Search for the cell housing the specified text and yield its [x, y] center coordinate. 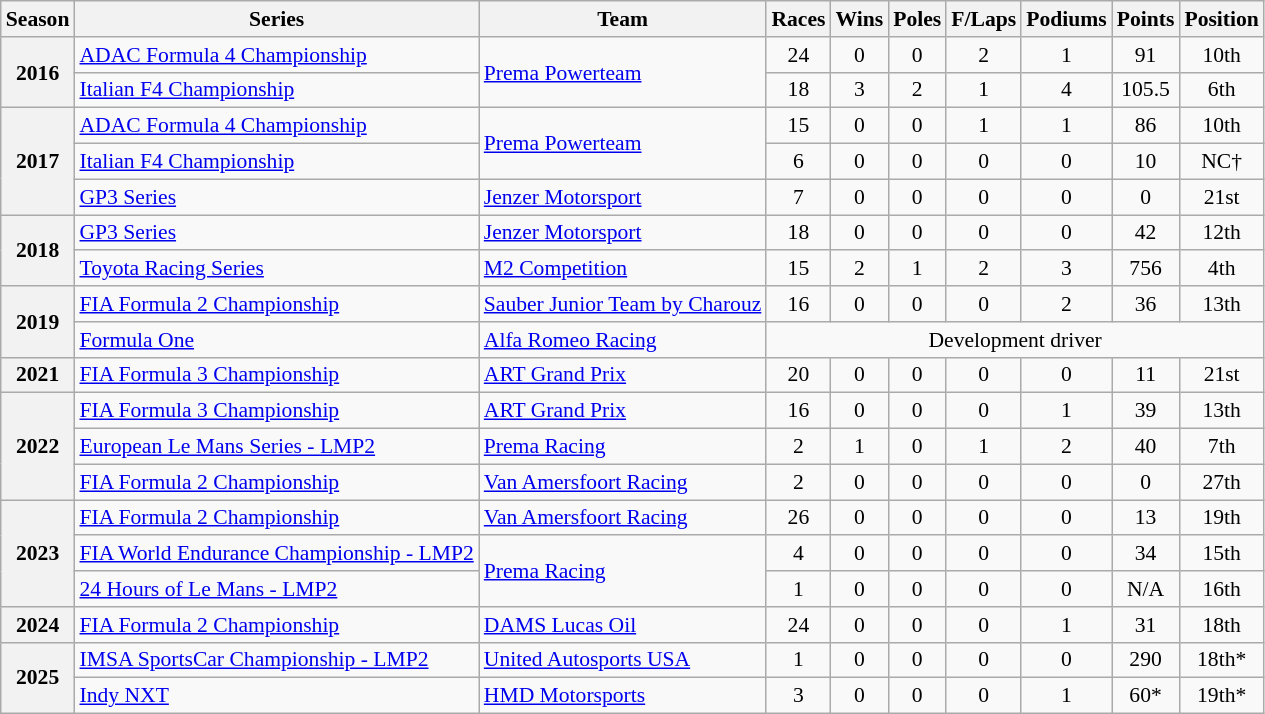
7 [798, 197]
60* [1146, 696]
M2 Competition [623, 269]
2024 [38, 625]
Series [276, 19]
NC† [1221, 162]
24 Hours of Le Mans - LMP2 [276, 589]
Team [623, 19]
91 [1146, 55]
Sauber Junior Team by Charouz [623, 304]
7th [1221, 447]
Podiums [1066, 19]
Wins [859, 19]
39 [1146, 411]
20 [798, 375]
2021 [38, 375]
19th [1221, 518]
34 [1146, 554]
26 [798, 518]
6th [1221, 90]
European Le Mans Series - LMP2 [276, 447]
12th [1221, 233]
Alfa Romeo Racing [623, 340]
31 [1146, 625]
11 [1146, 375]
Season [38, 19]
36 [1146, 304]
18th* [1221, 660]
2017 [38, 162]
2016 [38, 72]
18th [1221, 625]
HMD Motorsports [623, 696]
16th [1221, 589]
6 [798, 162]
DAMS Lucas Oil [623, 625]
27th [1221, 482]
Toyota Racing Series [276, 269]
Position [1221, 19]
Formula One [276, 340]
F/Laps [984, 19]
4th [1221, 269]
2022 [38, 446]
Development driver [1015, 340]
FIA World Endurance Championship - LMP2 [276, 554]
Poles [917, 19]
290 [1146, 660]
2025 [38, 678]
IMSA SportsCar Championship - LMP2 [276, 660]
10 [1146, 162]
Indy NXT [276, 696]
42 [1146, 233]
756 [1146, 269]
2023 [38, 554]
105.5 [1146, 90]
N/A [1146, 589]
86 [1146, 126]
13 [1146, 518]
2019 [38, 322]
2018 [38, 250]
15th [1221, 554]
40 [1146, 447]
United Autosports USA [623, 660]
Points [1146, 19]
Races [798, 19]
19th* [1221, 696]
